Scan for the cell matching the given text and deliver its [X, Y] coordinate at center. 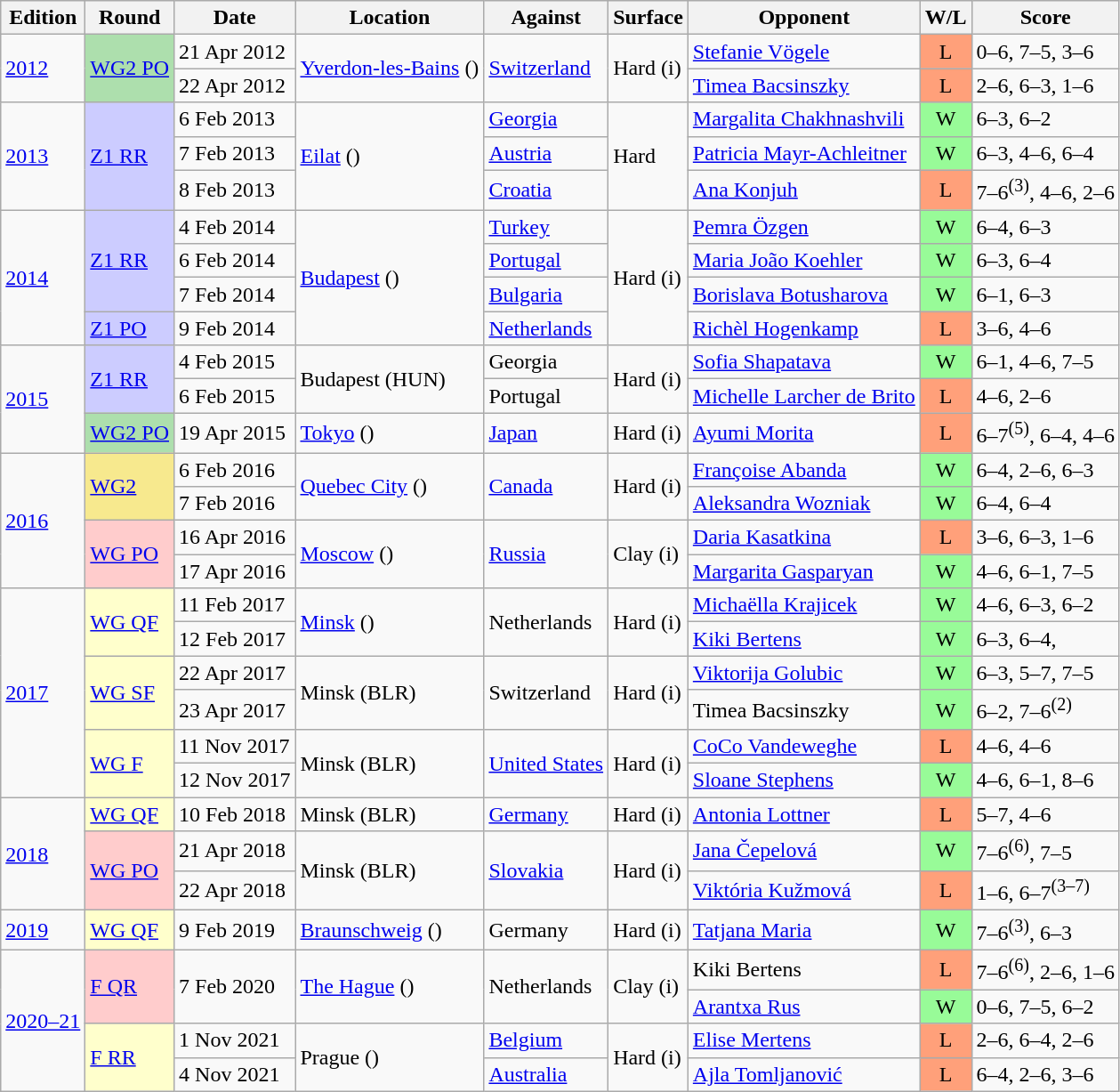
6–3, 5–7, 7–5 [1045, 673]
Austria [546, 153]
WG SF [130, 692]
6 Feb 2015 [235, 396]
3–6, 4–6 [1045, 328]
4–6, 6–1, 7–5 [1045, 571]
Margarita Gasparyan [804, 571]
Opponent [804, 18]
Pemra Özgen [804, 227]
Michelle Larcher de Brito [804, 396]
7–6(6), 2–6, 1–6 [1045, 970]
6–3, 6–4, [1045, 639]
5–7, 4–6 [1045, 814]
0–6, 7–5, 6–2 [1045, 1007]
Ayumi Morita [804, 433]
7 Feb 2013 [235, 153]
Croatia [546, 190]
Yverdon-les-Bains () [390, 69]
4–6, 4–6 [1045, 747]
2–6, 6–3, 1–6 [1045, 85]
6–7(5), 6–4, 4–6 [1045, 433]
4–6, 6–1, 8–6 [1045, 781]
9 Feb 2019 [235, 931]
11 Nov 2017 [235, 747]
Sloane Stephens [804, 781]
9 Feb 2014 [235, 328]
2020–21 [43, 1020]
Russia [546, 554]
Tokyo () [390, 433]
7–6(6), 7–5 [1045, 851]
Françoise Abanda [804, 470]
2017 [43, 692]
6 Feb 2013 [235, 119]
2018 [43, 854]
2012 [43, 69]
4–6, 2–6 [1045, 396]
1 Nov 2021 [235, 1040]
Elise Mertens [804, 1040]
Arantxa Rus [804, 1007]
Hard [649, 157]
22 Apr 2018 [235, 890]
CoCo Vandeweghe [804, 747]
6 Feb 2016 [235, 470]
Surface [649, 18]
6–4, 6–4 [1045, 504]
Slovakia [546, 870]
F QR [130, 986]
3–6, 6–3, 1–6 [1045, 538]
11 Feb 2017 [235, 605]
Tatjana Maria [804, 931]
Date [235, 18]
Canada [546, 487]
Location [390, 18]
WG F [130, 764]
F RR [130, 1057]
6 Feb 2014 [235, 261]
6–4, 6–3 [1045, 227]
Maria João Koehler [804, 261]
Daria Kasatkina [804, 538]
2–6, 6–4, 2–6 [1045, 1040]
W/L [946, 18]
Viktorija Golubic [804, 673]
Z1 PO [130, 328]
21 Apr 2018 [235, 851]
12 Feb 2017 [235, 639]
7 Feb 2016 [235, 504]
6–3, 4–6, 6–4 [1045, 153]
Round [130, 18]
Aleksandra Wozniak [804, 504]
4 Feb 2014 [235, 227]
Jana Čepelová [804, 851]
6–1, 4–6, 7–5 [1045, 362]
21 Apr 2012 [235, 52]
6–3, 6–4 [1045, 261]
2016 [43, 521]
6–4, 2–6, 3–6 [1045, 1074]
Moscow () [390, 554]
7 Feb 2014 [235, 295]
Score [1045, 18]
Bulgaria [546, 295]
Patricia Mayr-Achleitner [804, 153]
2019 [43, 931]
23 Apr 2017 [235, 710]
6–3, 6–2 [1045, 119]
17 Apr 2016 [235, 571]
Budapest () [390, 278]
Borislava Botusharova [804, 295]
Richèl Hogenkamp [804, 328]
Margalita Chakhnashvili [804, 119]
Sofia Shapatava [804, 362]
United States [546, 764]
Edition [43, 18]
2013 [43, 157]
1–6, 6–7(3–7) [1045, 890]
2014 [43, 278]
22 Apr 2012 [235, 85]
8 Feb 2013 [235, 190]
The Hague () [390, 986]
Antonia Lottner [804, 814]
7–6(3), 6–3 [1045, 931]
Minsk () [390, 622]
6–2, 7–6(2) [1045, 710]
Quebec City () [390, 487]
4–6, 6–3, 6–2 [1045, 605]
0–6, 7–5, 3–6 [1045, 52]
Prague () [390, 1057]
12 Nov 2017 [235, 781]
Turkey [546, 227]
Braunschweig () [390, 931]
Against [546, 18]
19 Apr 2015 [235, 433]
16 Apr 2016 [235, 538]
Australia [546, 1074]
2015 [43, 399]
Japan [546, 433]
Viktória Kužmová [804, 890]
Ajla Tomljanović [804, 1074]
6–1, 6–3 [1045, 295]
10 Feb 2018 [235, 814]
Budapest (HUN) [390, 379]
WG2 [130, 487]
4 Nov 2021 [235, 1074]
22 Apr 2017 [235, 673]
Michaëlla Krajicek [804, 605]
7 Feb 2020 [235, 986]
4 Feb 2015 [235, 362]
Belgium [546, 1040]
7–6(3), 4–6, 2–6 [1045, 190]
Eilat () [390, 157]
6–4, 2–6, 6–3 [1045, 470]
Ana Konjuh [804, 190]
Stefanie Vögele [804, 52]
